Pinpoint the cell where the given text exists, returning its (x, y) midpoint coordinate. 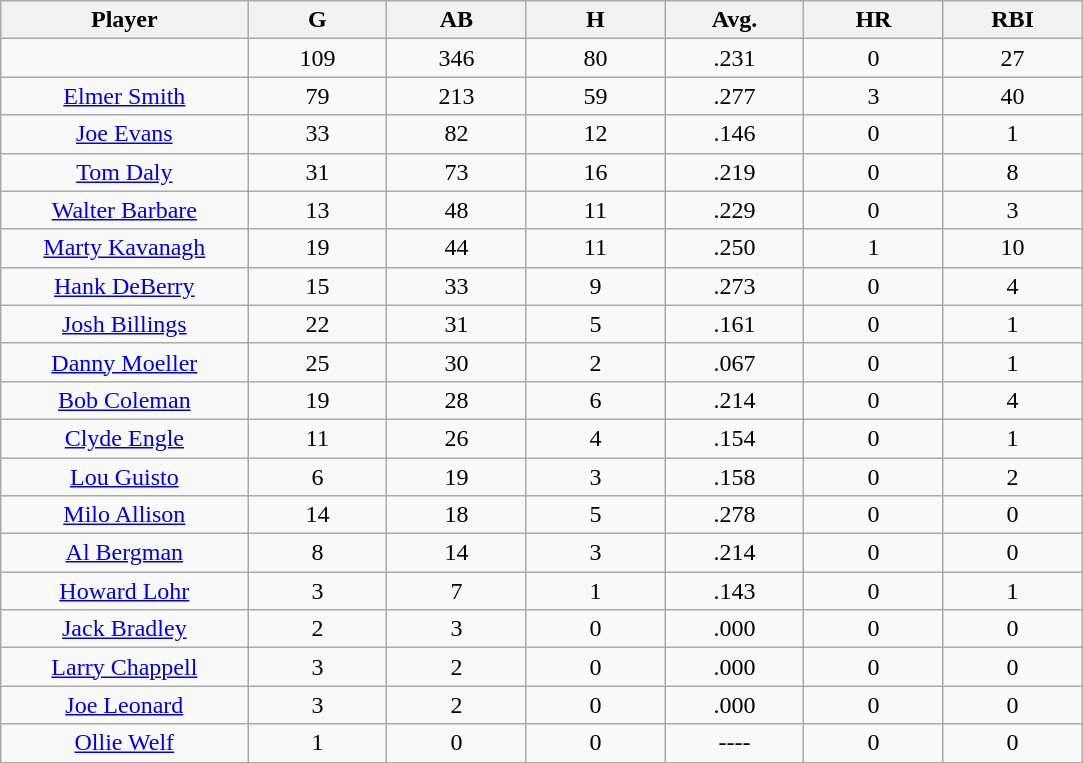
48 (456, 210)
Joe Leonard (124, 705)
H (596, 20)
27 (1012, 58)
18 (456, 515)
Bob Coleman (124, 400)
26 (456, 438)
Al Bergman (124, 553)
Larry Chappell (124, 667)
44 (456, 248)
28 (456, 400)
9 (596, 286)
.277 (734, 96)
.229 (734, 210)
AB (456, 20)
59 (596, 96)
Jack Bradley (124, 629)
30 (456, 362)
346 (456, 58)
.250 (734, 248)
Elmer Smith (124, 96)
7 (456, 591)
22 (318, 324)
.158 (734, 477)
25 (318, 362)
10 (1012, 248)
15 (318, 286)
Tom Daly (124, 172)
Clyde Engle (124, 438)
Player (124, 20)
.231 (734, 58)
HR (874, 20)
Josh Billings (124, 324)
82 (456, 134)
RBI (1012, 20)
Joe Evans (124, 134)
12 (596, 134)
Avg. (734, 20)
.219 (734, 172)
109 (318, 58)
213 (456, 96)
Walter Barbare (124, 210)
13 (318, 210)
Lou Guisto (124, 477)
16 (596, 172)
.067 (734, 362)
80 (596, 58)
73 (456, 172)
79 (318, 96)
.161 (734, 324)
Marty Kavanagh (124, 248)
Ollie Welf (124, 743)
40 (1012, 96)
G (318, 20)
---- (734, 743)
Danny Moeller (124, 362)
.278 (734, 515)
Howard Lohr (124, 591)
.146 (734, 134)
.154 (734, 438)
Milo Allison (124, 515)
.273 (734, 286)
.143 (734, 591)
Hank DeBerry (124, 286)
